Pinpoint the cell where the given text exists, returning its (x, y) midpoint coordinate. 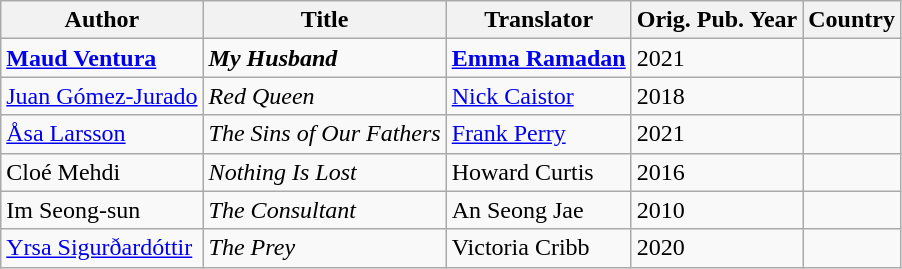
Juan Gómez-Jurado (102, 96)
The Sins of Our Fathers (324, 134)
Cloé Mehdi (102, 172)
An Seong Jae (538, 210)
The Consultant (324, 210)
Frank Perry (538, 134)
2020 (716, 248)
Åsa Larsson (102, 134)
Im Seong-sun (102, 210)
My Husband (324, 58)
Yrsa Sigurðardóttir (102, 248)
2016 (716, 172)
Maud Ventura (102, 58)
Author (102, 20)
The Prey (324, 248)
Title (324, 20)
Country (852, 20)
Emma Ramadan (538, 58)
Nick Caistor (538, 96)
Victoria Cribb (538, 248)
Orig. Pub. Year (716, 20)
2018 (716, 96)
Translator (538, 20)
Red Queen (324, 96)
Howard Curtis (538, 172)
Nothing Is Lost (324, 172)
2010 (716, 210)
